Identify which cell holds the provided text, then report its [x, y] central coordinate. 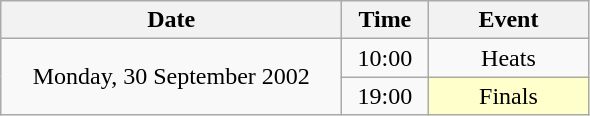
Time [385, 20]
Monday, 30 September 2002 [172, 77]
Finals [508, 96]
10:00 [385, 58]
Event [508, 20]
19:00 [385, 96]
Date [172, 20]
Heats [508, 58]
